Locate the cell with the specified text and output its [x, y] center coordinate. 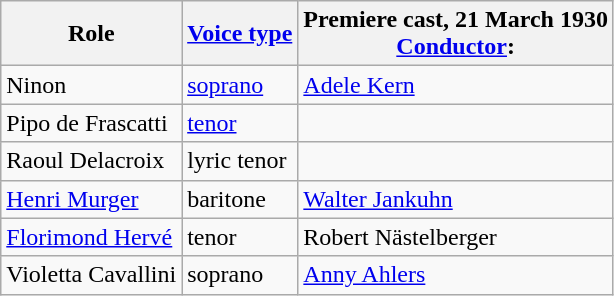
Adele Kern [456, 85]
Walter Jankuhn [456, 199]
Raoul Delacroix [92, 161]
Henri Murger [92, 199]
Pipo de Frascatti [92, 123]
Anny Ahlers [456, 275]
Robert Nästelberger [456, 237]
Premiere cast, 21 March 1930Conductor: [456, 34]
Ninon [92, 85]
Florimond Hervé [92, 237]
baritone [240, 199]
lyric tenor [240, 161]
Voice type [240, 34]
Role [92, 34]
Violetta Cavallini [92, 275]
